Detect which cell encompasses the target text, then output its [x, y] center coordinate. 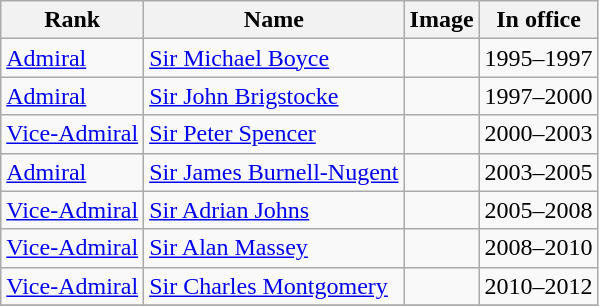
2010–2012 [538, 286]
Sir Adrian Johns [274, 210]
Sir John Brigstocke [274, 96]
Image [442, 20]
Sir Michael Boyce [274, 58]
2003–2005 [538, 172]
Sir Charles Montgomery [274, 286]
1997–2000 [538, 96]
2005–2008 [538, 210]
In office [538, 20]
Sir Peter Spencer [274, 134]
2008–2010 [538, 248]
Name [274, 20]
2000–2003 [538, 134]
Sir Alan Massey [274, 248]
Rank [72, 20]
1995–1997 [538, 58]
Sir James Burnell-Nugent [274, 172]
